Scan for the cell matching the given text and deliver its (x, y) coordinate at center. 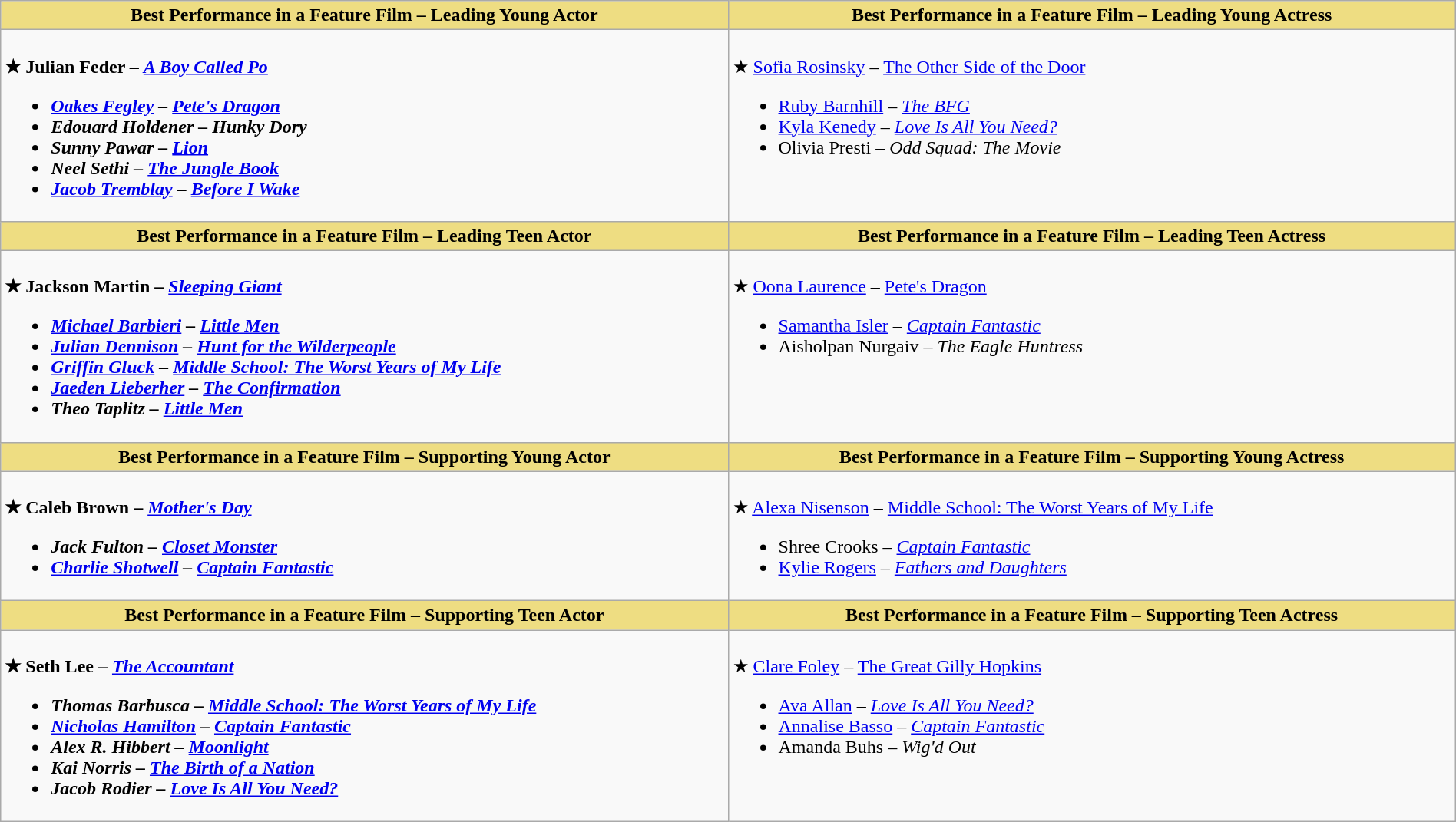
Best Performance in a Feature Film – Supporting Young Actress (1092, 457)
★ Alexa Nisenson – Middle School: The Worst Years of My LifeShree Crooks – Captain FantasticKylie Rogers – Fathers and Daughters (1092, 536)
Best Performance in a Feature Film – Leading Young Actor (364, 15)
★ Sofia Rosinsky – The Other Side of the DoorRuby Barnhill – The BFGKyla Kenedy – Love Is All You Need?Olivia Presti – Odd Squad: The Movie (1092, 126)
Best Performance in a Feature Film – Leading Teen Actress (1092, 236)
Best Performance in a Feature Film – Leading Young Actress (1092, 15)
★ Clare Foley – The Great Gilly HopkinsAva Allan – Love Is All You Need?Annalise Basso – Captain FantasticAmanda Buhs – Wig'd Out (1092, 726)
Best Performance in a Feature Film – Supporting Teen Actor (364, 616)
★ Oona Laurence – Pete's DragonSamantha Isler – Captain FantasticAisholpan Nurgaiv – The Eagle Huntress (1092, 346)
Best Performance in a Feature Film – Leading Teen Actor (364, 236)
★ Caleb Brown – Mother's DayJack Fulton – Closet MonsterCharlie Shotwell – Captain Fantastic (364, 536)
Best Performance in a Feature Film – Supporting Young Actor (364, 457)
Best Performance in a Feature Film – Supporting Teen Actress (1092, 616)
